Identify which cell holds the provided text, then report its (x, y) central coordinate. 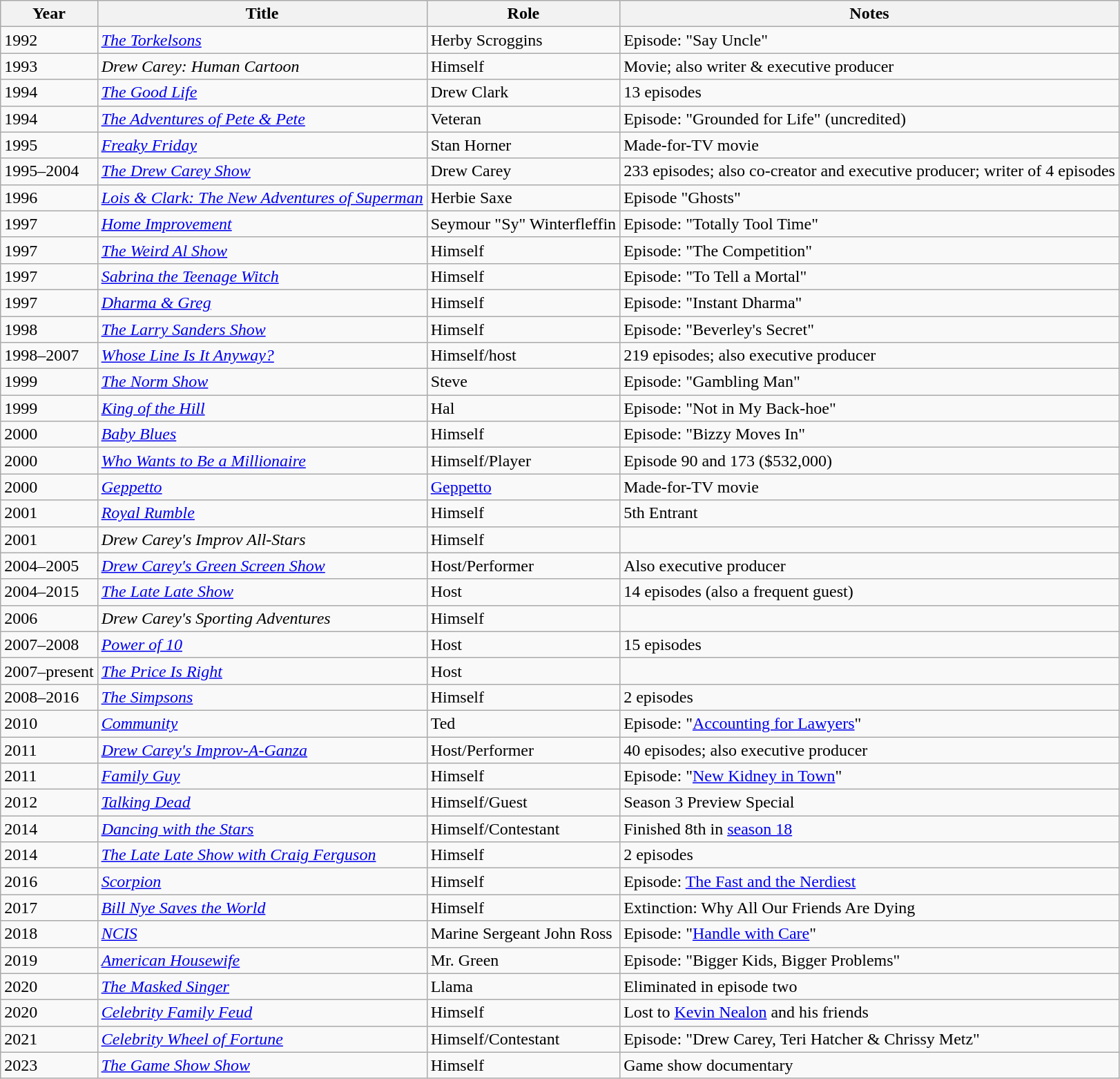
Drew Carey (523, 171)
Episode: "Grounded for Life" (uncredited) (870, 119)
Notes (870, 14)
2021 (49, 1039)
2017 (49, 908)
2018 (49, 934)
Episode: "Accounting for Lawyers" (870, 723)
The Norm Show (262, 382)
Drew Carey's Green Screen Show (262, 566)
Himself/Guest (523, 803)
The Simpsons (262, 697)
American Housewife (262, 960)
Episode: "New Kidney in Town" (870, 776)
Celebrity Family Feud (262, 1013)
Drew Clark (523, 93)
The Masked Singer (262, 986)
Celebrity Wheel of Fortune (262, 1039)
Dharma & Greg (262, 303)
Mr. Green (523, 960)
Marine Sergeant John Ross (523, 934)
40 episodes; also executive producer (870, 749)
Family Guy (262, 776)
Home Improvement (262, 224)
Himself/Player (523, 461)
King of the Hill (262, 408)
15 episodes (870, 644)
Himself/host (523, 356)
14 episodes (also a frequent guest) (870, 592)
Title (262, 14)
Episode: "To Tell a Mortal" (870, 276)
Drew Carey's Improv All-Stars (262, 539)
Stan Horner (523, 145)
Episode: "Bizzy Moves In" (870, 435)
Eliminated in episode two (870, 986)
Scorpion (262, 881)
Episode: "Handle with Care" (870, 934)
219 episodes; also executive producer (870, 356)
Episode: "Bigger Kids, Bigger Problems" (870, 960)
Drew Carey's Sporting Adventures (262, 618)
The Weird Al Show (262, 250)
Freaky Friday (262, 145)
The Adventures of Pete & Pete (262, 119)
Episode: "Instant Dharma" (870, 303)
2023 (49, 1065)
2004–2005 (49, 566)
2007–2008 (49, 644)
Whose Line Is It Anyway? (262, 356)
Episode: The Fast and the Nerdiest (870, 881)
The Good Life (262, 93)
13 episodes (870, 93)
2010 (49, 723)
1992 (49, 40)
1998–2007 (49, 356)
Episode: "The Competition" (870, 250)
Ted (523, 723)
2006 (49, 618)
Extinction: Why All Our Friends Are Dying (870, 908)
1995 (49, 145)
Royal Rumble (262, 513)
Veteran (523, 119)
Hal (523, 408)
233 episodes; also co-creator and executive producer; writer of 4 episodes (870, 171)
The Game Show Show (262, 1065)
Bill Nye Saves the World (262, 908)
1996 (49, 198)
Power of 10 (262, 644)
Episode: "Say Uncle" (870, 40)
Episode: "Not in My Back-hoe" (870, 408)
Sabrina the Teenage Witch (262, 276)
Dancing with the Stars (262, 829)
Herby Scroggins (523, 40)
The Torkelsons (262, 40)
Episode "Ghosts" (870, 198)
The Price Is Right (262, 671)
Llama (523, 986)
2012 (49, 803)
Episode 90 and 173 ($532,000) (870, 461)
Drew Carey's Improv-A-Ganza (262, 749)
1993 (49, 66)
Seymour "Sy" Winterfleffin (523, 224)
Community (262, 723)
Who Wants to Be a Millionaire (262, 461)
Year (49, 14)
The Late Late Show (262, 592)
The Late Late Show with Craig Ferguson (262, 855)
2019 (49, 960)
1998 (49, 330)
Episode: "Gambling Man" (870, 382)
Season 3 Preview Special (870, 803)
Also executive producer (870, 566)
Herbie Saxe (523, 198)
The Drew Carey Show (262, 171)
Drew Carey: Human Cartoon (262, 66)
Talking Dead (262, 803)
Baby Blues (262, 435)
2008–2016 (49, 697)
Episode: "Totally Tool Time" (870, 224)
1995–2004 (49, 171)
NCIS (262, 934)
Lost to Kevin Nealon and his friends (870, 1013)
Lois & Clark: The New Adventures of Superman (262, 198)
Game show documentary (870, 1065)
5th Entrant (870, 513)
Movie; also writer & executive producer (870, 66)
2007–present (49, 671)
The Larry Sanders Show (262, 330)
Steve (523, 382)
Role (523, 14)
Episode: "Beverley's Secret" (870, 330)
2016 (49, 881)
2004–2015 (49, 592)
Finished 8th in season 18 (870, 829)
Episode: "Drew Carey, Teri Hatcher & Chrissy Metz" (870, 1039)
